For the text-containing cell, return its midpoint in (x, y) coordinate format. 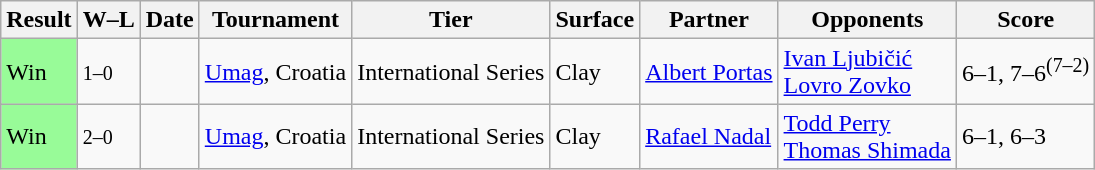
Todd Perry Thomas Shimada (867, 136)
Rafael Nadal (709, 136)
Ivan Ljubičić Lovro Zovko (867, 72)
W–L (108, 20)
Tournament (275, 20)
6–1, 7–6(7–2) (1025, 72)
Score (1025, 20)
Surface (595, 20)
2–0 (108, 136)
Result (39, 20)
Opponents (867, 20)
Albert Portas (709, 72)
6–1, 6–3 (1025, 136)
Tier (451, 20)
1–0 (108, 72)
Date (170, 20)
Partner (709, 20)
